Return the (x, y) coordinate for the center point of the cell that contains the specified text.  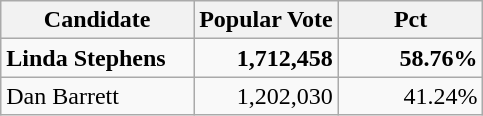
41.24% (410, 96)
1,202,030 (266, 96)
Candidate (98, 20)
1,712,458 (266, 58)
Dan Barrett (98, 96)
Pct (410, 20)
Popular Vote (266, 20)
Linda Stephens (98, 58)
58.76% (410, 58)
